Output the (X, Y) coordinate of the center of the cell containing the given text.  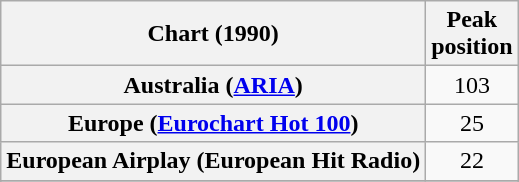
Peakposition (472, 34)
European Airplay (European Hit Radio) (214, 161)
Australia (ARIA) (214, 85)
Europe (Eurochart Hot 100) (214, 123)
25 (472, 123)
103 (472, 85)
Chart (1990) (214, 34)
22 (472, 161)
